Pinpoint the cell where the given text exists, returning its [X, Y] midpoint coordinate. 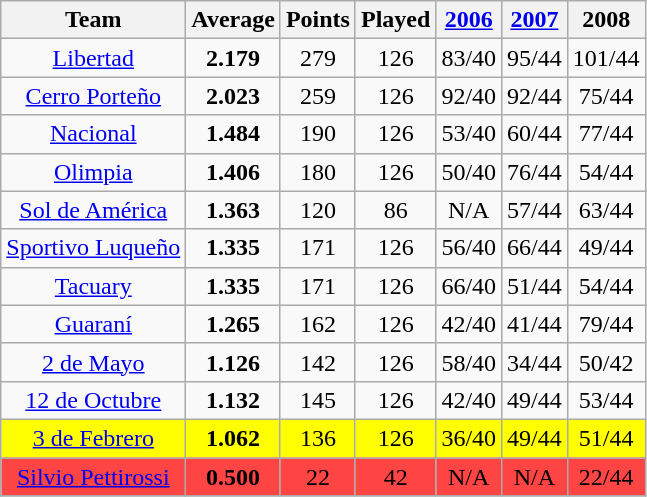
86 [395, 210]
79/44 [606, 324]
60/44 [535, 134]
190 [318, 134]
63/44 [606, 210]
101/44 [606, 58]
41/44 [535, 324]
1.132 [234, 400]
50/40 [469, 172]
Played [395, 20]
Cerro Porteño [94, 96]
58/40 [469, 362]
77/44 [606, 134]
Team [94, 20]
145 [318, 400]
92/44 [535, 96]
2 de Mayo [94, 362]
Points [318, 20]
Olimpia [94, 172]
2.179 [234, 58]
1.363 [234, 210]
2008 [606, 20]
76/44 [535, 172]
42 [395, 477]
2.023 [234, 96]
57/44 [535, 210]
1.406 [234, 172]
95/44 [535, 58]
259 [318, 96]
34/44 [535, 362]
75/44 [606, 96]
2007 [535, 20]
53/44 [606, 400]
120 [318, 210]
0.500 [234, 477]
22 [318, 477]
53/40 [469, 134]
92/40 [469, 96]
162 [318, 324]
Libertad [94, 58]
1.265 [234, 324]
83/40 [469, 58]
Guaraní [94, 324]
12 de Octubre [94, 400]
Sportivo Luqueño [94, 248]
66/40 [469, 286]
36/40 [469, 438]
1.126 [234, 362]
22/44 [606, 477]
Silvio Pettirossi [94, 477]
136 [318, 438]
50/42 [606, 362]
1.062 [234, 438]
Average [234, 20]
142 [318, 362]
2006 [469, 20]
Nacional [94, 134]
Tacuary [94, 286]
Sol de América [94, 210]
3 de Febrero [94, 438]
66/44 [535, 248]
180 [318, 172]
56/40 [469, 248]
279 [318, 58]
1.484 [234, 134]
